Output the (X, Y) coordinate of the center of the cell containing the given text.  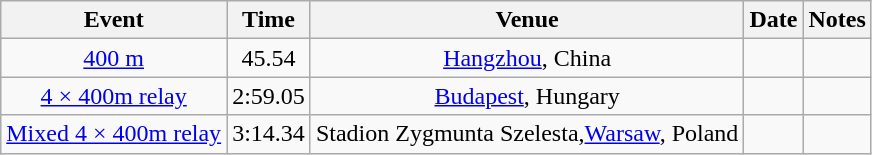
Time (269, 20)
Event (114, 20)
Notes (837, 20)
4 × 400m relay (114, 96)
Venue (527, 20)
Mixed 4 × 400m relay (114, 134)
Hangzhou, China (527, 58)
2:59.05 (269, 96)
45.54 (269, 58)
400 m (114, 58)
3:14.34 (269, 134)
Stadion Zygmunta Szelesta,Warsaw, Poland (527, 134)
Budapest, Hungary (527, 96)
Date (774, 20)
